For the text-containing cell, return its midpoint in (X, Y) coordinate format. 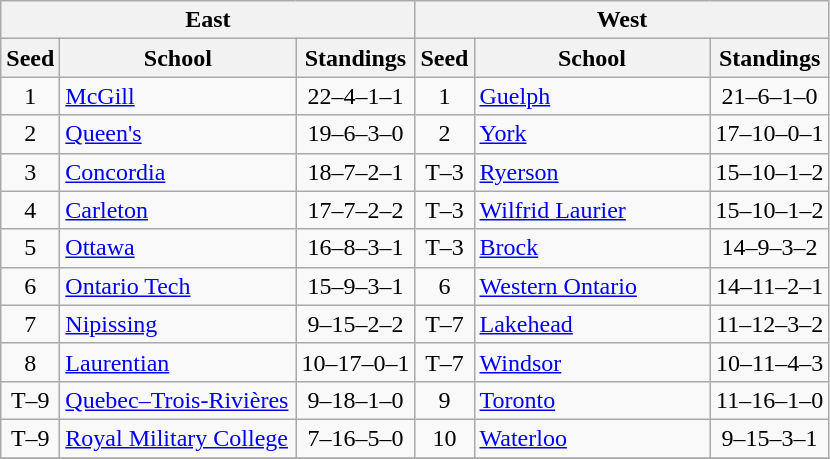
7 (30, 324)
9–15–2–2 (356, 324)
9–15–3–1 (770, 438)
11–12–3–2 (770, 324)
West (622, 20)
York (592, 134)
3 (30, 172)
Ryerson (592, 172)
Ontario Tech (178, 286)
9 (444, 400)
16–8–3–1 (356, 248)
East (208, 20)
22–4–1–1 (356, 96)
11–16–1–0 (770, 400)
14–9–3–2 (770, 248)
10–17–0–1 (356, 362)
5 (30, 248)
Quebec–Trois-Rivières (178, 400)
17–10–0–1 (770, 134)
21–6–1–0 (770, 96)
10 (444, 438)
10–11–4–3 (770, 362)
Windsor (592, 362)
Guelph (592, 96)
15–9–3–1 (356, 286)
Wilfrid Laurier (592, 210)
17–7–2–2 (356, 210)
Toronto (592, 400)
Concordia (178, 172)
Western Ontario (592, 286)
Ottawa (178, 248)
9–18–1–0 (356, 400)
Laurentian (178, 362)
Carleton (178, 210)
Brock (592, 248)
Royal Military College (178, 438)
Waterloo (592, 438)
Queen's (178, 134)
19–6–3–0 (356, 134)
8 (30, 362)
18–7–2–1 (356, 172)
McGill (178, 96)
Lakehead (592, 324)
Nipissing (178, 324)
7–16–5–0 (356, 438)
14–11–2–1 (770, 286)
4 (30, 210)
